Capture the cell that displays the provided text and extract its [X, Y] central coordinate. 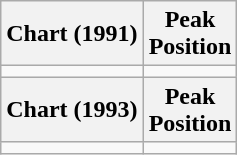
Chart (1991) [72, 34]
Chart (1993) [72, 110]
